Provide the (x, y) coordinate of the cell's center where the given text is located.  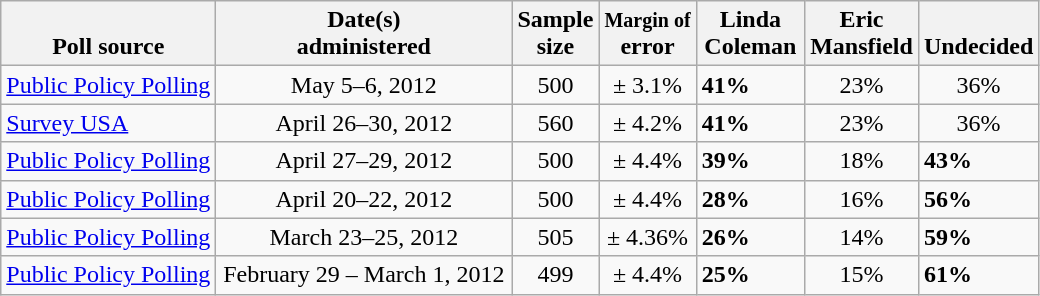
25% (750, 275)
43% (978, 161)
28% (750, 199)
505 (556, 237)
April 20–22, 2012 (364, 199)
LindaColeman (750, 34)
April 26–30, 2012 (364, 123)
56% (978, 199)
560 (556, 123)
May 5–6, 2012 (364, 85)
February 29 – March 1, 2012 (364, 275)
59% (978, 237)
61% (978, 275)
39% (750, 161)
± 4.2% (648, 123)
± 3.1% (648, 85)
Undecided (978, 34)
499 (556, 275)
18% (862, 161)
26% (750, 237)
Date(s)administered (364, 34)
EricMansfield (862, 34)
14% (862, 237)
Margin oferror (648, 34)
15% (862, 275)
Samplesize (556, 34)
± 4.36% (648, 237)
16% (862, 199)
April 27–29, 2012 (364, 161)
Survey USA (108, 123)
Poll source (108, 34)
March 23–25, 2012 (364, 237)
